Pinpoint the cell where the given text exists, returning its (X, Y) midpoint coordinate. 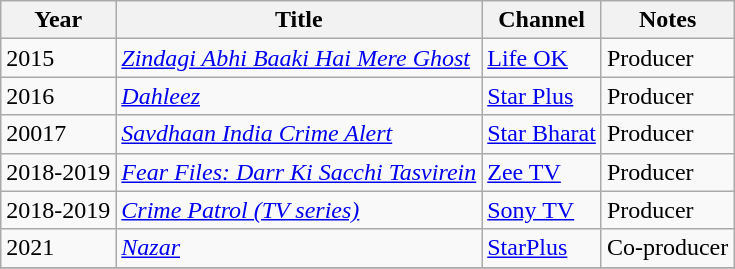
Zee TV (542, 172)
Life OK (542, 58)
Fear Files: Darr Ki Sacchi Tasvirein (299, 172)
Sony TV (542, 210)
Nazar (299, 248)
Year (58, 20)
2021 (58, 248)
Title (299, 20)
20017 (58, 134)
Star Bharat (542, 134)
Channel (542, 20)
2015 (58, 58)
Crime Patrol (TV series) (299, 210)
Zindagi Abhi Baaki Hai Mere Ghost (299, 58)
StarPlus (542, 248)
Savdhaan India Crime Alert (299, 134)
Star Plus (542, 96)
Co-producer (667, 248)
Notes (667, 20)
Dahleez (299, 96)
2016 (58, 96)
